From the cell containing the given text, extract its center point as (X, Y) coordinate. 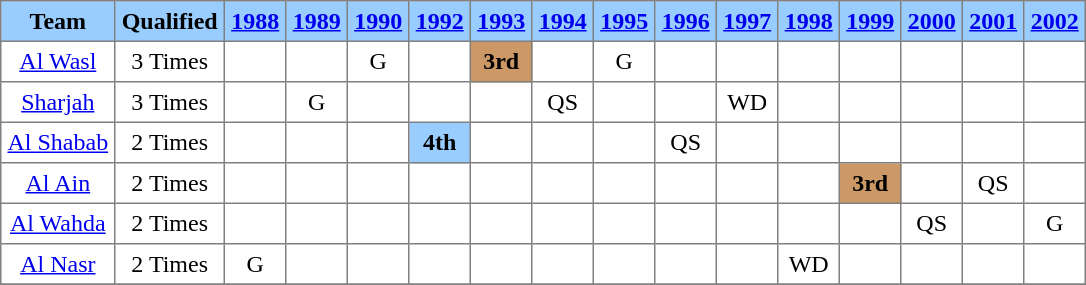
1988 (255, 21)
2001 (993, 21)
Al Ain (58, 183)
Al Wasl (58, 61)
Al Wahda (58, 223)
1995 (624, 21)
2002 (1055, 21)
1996 (686, 21)
Al Shabab (58, 142)
1989 (317, 21)
2000 (932, 21)
Sharjah (58, 102)
1990 (378, 21)
1992 (440, 21)
1997 (747, 21)
1999 (870, 21)
1993 (501, 21)
Team (58, 21)
Qualified (170, 21)
4th (440, 142)
1998 (809, 21)
1994 (563, 21)
Al Nasr (58, 264)
